Extract the (x, y) coordinate from the center of the cell holding the provided text.  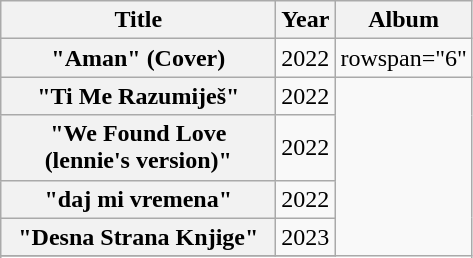
rowspan="6" (404, 58)
"Desna Strana Knjige" (138, 237)
"daj mi vremena" (138, 199)
"We Found Love (lennie's version)" (138, 148)
Album (404, 20)
2023 (306, 237)
"Ti Me Razumiješ" (138, 96)
Year (306, 20)
Title (138, 20)
"Aman" (Cover) (138, 58)
